Locate the cell with the specified text and output its [x, y] center coordinate. 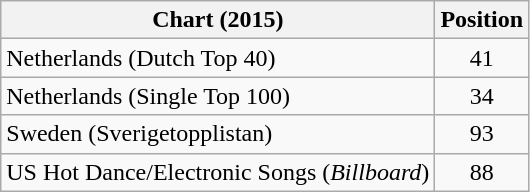
Position [482, 20]
93 [482, 134]
Chart (2015) [218, 20]
Sweden (Sverigetopplistan) [218, 134]
88 [482, 172]
41 [482, 58]
Netherlands (Dutch Top 40) [218, 58]
US Hot Dance/Electronic Songs (Billboard) [218, 172]
34 [482, 96]
Netherlands (Single Top 100) [218, 96]
